From the cell containing the given text, extract its center point as (x, y) coordinate. 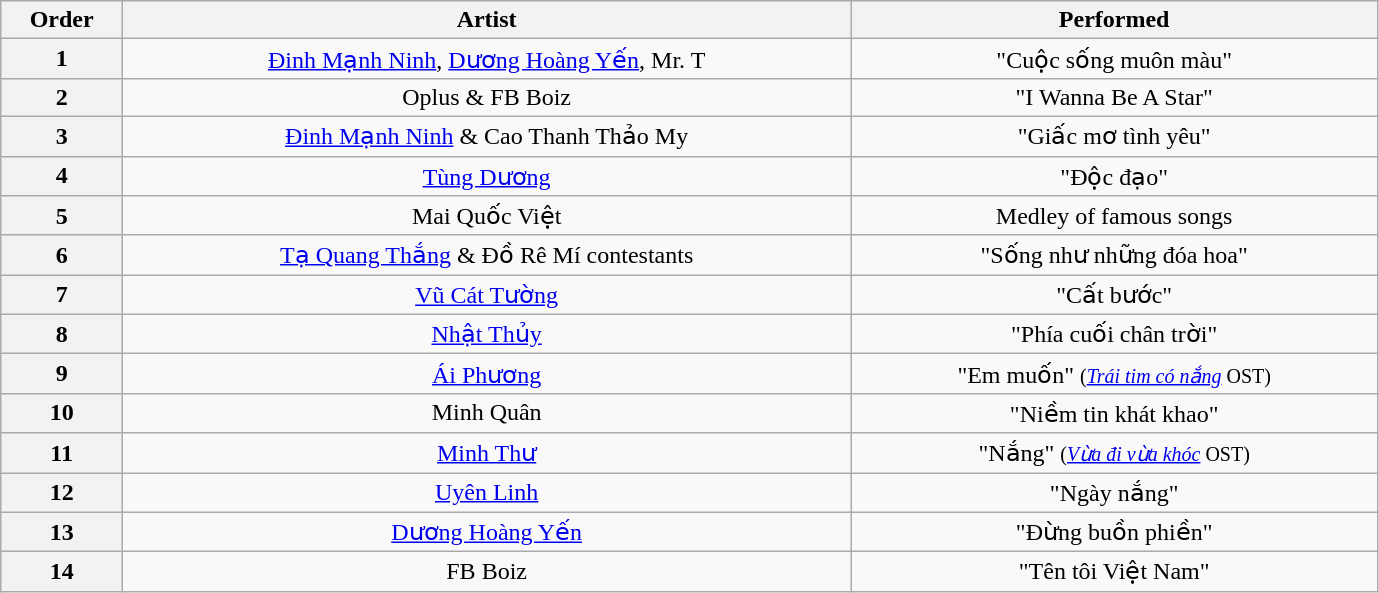
"Đừng buồn phiền" (1114, 532)
Performed (1114, 20)
"Độc đạo" (1114, 176)
13 (62, 532)
Oplus & FB Boiz (487, 97)
Artist (487, 20)
7 (62, 295)
12 (62, 492)
"Em muốn" (Trái tim có nắng OST) (1114, 374)
4 (62, 176)
"Niềm tin khát khao" (1114, 413)
"Ngày nắng" (1114, 492)
FB Boiz (487, 572)
Dương Hoàng Yến (487, 532)
6 (62, 255)
Nhật Thủy (487, 334)
9 (62, 374)
1 (62, 59)
Ái Phương (487, 374)
Tạ Quang Thắng & Đồ Rê Mí contestants (487, 255)
Mai Quốc Việt (487, 216)
Minh Quân (487, 413)
11 (62, 453)
Tùng Dương (487, 176)
14 (62, 572)
"Sống như những đóa hoa" (1114, 255)
"Cất bước" (1114, 295)
5 (62, 216)
Uyên Linh (487, 492)
2 (62, 97)
"Nắng" (Vừa đi vừa khóc OST) (1114, 453)
3 (62, 136)
Minh Thư (487, 453)
"Tên tôi Việt Nam" (1114, 572)
Order (62, 20)
"Giấc mơ tình yêu" (1114, 136)
"Cuộc sống muôn màu" (1114, 59)
8 (62, 334)
Đinh Mạnh Ninh, Dương Hoàng Yến, Mr. T (487, 59)
Đinh Mạnh Ninh & Cao Thanh Thảo My (487, 136)
"Phía cuối chân trời" (1114, 334)
10 (62, 413)
Medley of famous songs (1114, 216)
"I Wanna Be A Star" (1114, 97)
Vũ Cát Tường (487, 295)
